Determine the [x, y] coordinate at the center of the cell enclosing the given text.  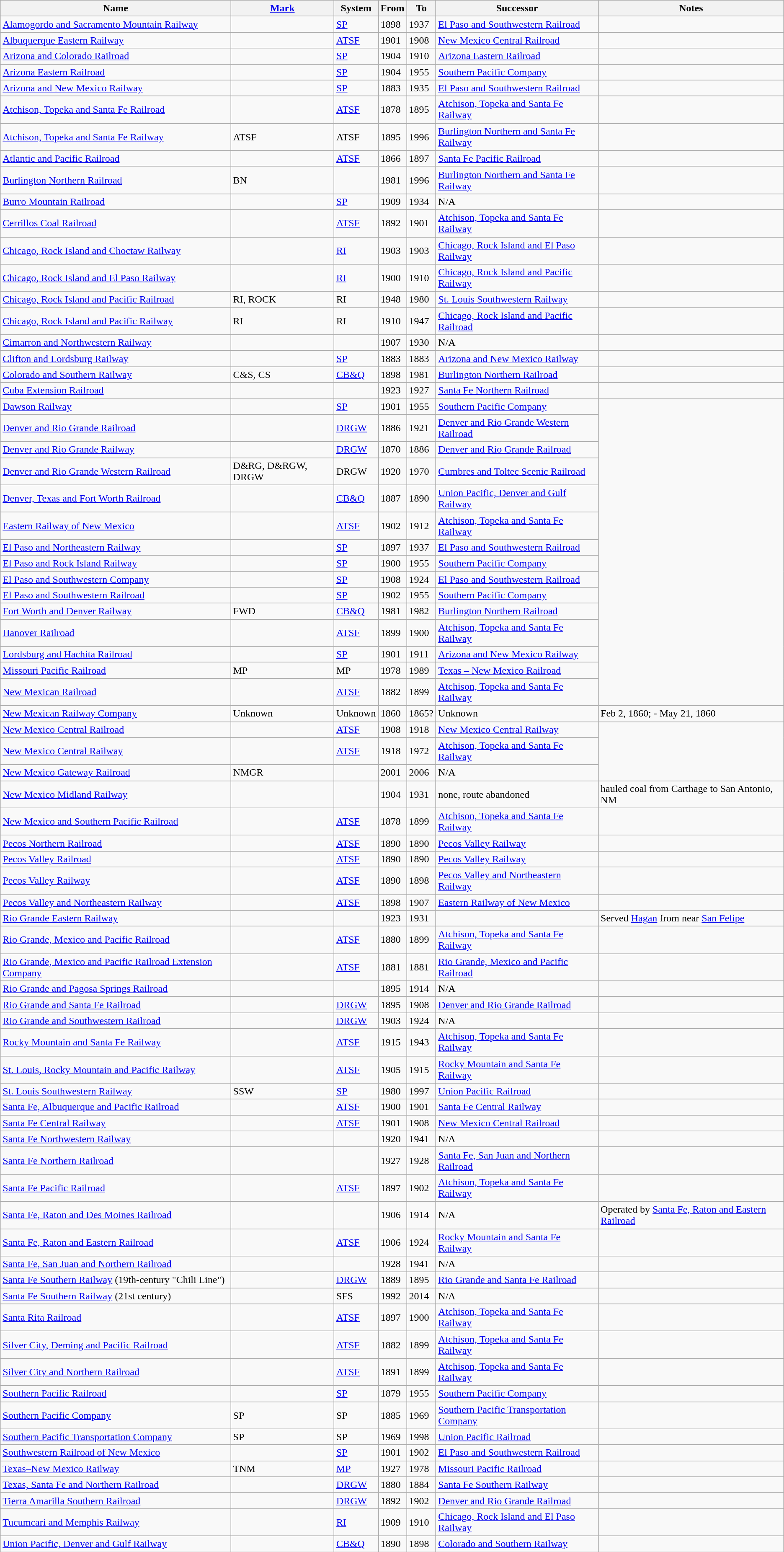
Santa Fe, Raton and Eastern Railroad [116, 1242]
Santa Fe Southern Railway (19th-century "Chili Line") [116, 1280]
Southern Pacific Railroad [116, 1394]
Santa Rita Railroad [116, 1317]
1989 [421, 670]
Clifton and Lordsburg Railway [116, 359]
Silver City, Deming and Pacific Railroad [116, 1345]
Alamogordo and Sacramento Mountain Railway [116, 24]
1982 [421, 611]
Texas, Santa Fe and Northern Railroad [116, 1485]
St. Louis, Rocky Mountain and Pacific Railway [116, 1069]
Atlantic and Pacific Railroad [116, 158]
Chicago, Rock Island and Choctaw Railway [116, 251]
1911 [421, 654]
Rio Grande and Southwestern Railroad [116, 1021]
1860 [392, 714]
Denver, Texas and Fort Worth Railroad [116, 499]
Tierra Amarilla Southern Railroad [116, 1500]
Cimarron and Northwestern Railway [116, 343]
hauled coal from Carthage to San Antonio, NM [691, 794]
New Mexican Railway Company [116, 714]
Texas–New Mexico Railway [116, 1469]
1935 [421, 88]
TNM [282, 1469]
Denver and Rio Grande Railway [116, 450]
Rio Grande and Pagosa Springs Railroad [116, 989]
Operated by Santa Fe, Raton and Eastern Railroad [691, 1215]
Santa Fe Southern Railway [517, 1485]
1879 [392, 1394]
El Paso and Southwestern Company [116, 579]
New Mexican Railroad [116, 692]
1992 [392, 1296]
SFS [356, 1296]
Hanover Railroad [116, 633]
BN [282, 180]
1997 [421, 1091]
Fort Worth and Denver Railway [116, 611]
Rio Grande Eastern Railway [116, 918]
1970 [421, 471]
1948 [392, 300]
2001 [392, 773]
Lordsburg and Hachita Railroad [116, 654]
RI, ROCK [282, 300]
1972 [421, 751]
System [356, 8]
To [421, 8]
2014 [421, 1296]
Santa Fe, Albuquerque and Pacific Railroad [116, 1107]
Santa Fe, Raton and Des Moines Railroad [116, 1215]
1887 [392, 499]
1865? [421, 714]
Dawson Railway [116, 406]
1947 [421, 321]
New Mexico and Southern Pacific Railroad [116, 821]
Cumbres and Toltec Scenic Railroad [517, 471]
1943 [421, 1042]
none, route abandoned [517, 794]
C&S, CS [282, 375]
NMGR [282, 773]
Burro Mountain Railroad [116, 202]
Served Hagan from near San Felipe [691, 918]
Santa Fe Northwestern Railway [116, 1139]
New Mexico Gateway Railroad [116, 773]
Successor [517, 8]
Silver City and Northern Railroad [116, 1372]
1934 [421, 202]
1912 [421, 525]
1998 [421, 1437]
D&RG, D&RGW, DRGW [282, 471]
Cuba Extension Railroad [116, 391]
Pecos Northern Railroad [116, 843]
1891 [392, 1372]
From [392, 8]
El Paso and Rock Island Railway [116, 563]
SSW [282, 1091]
Pecos Valley Railroad [116, 859]
1884 [421, 1485]
Notes [691, 8]
Southwestern Railroad of New Mexico [116, 1453]
1905 [392, 1069]
Texas – New Mexico Railroad [517, 670]
1870 [392, 450]
1866 [392, 158]
Santa Fe Southern Railway (21st century) [116, 1296]
Name [116, 8]
Arizona and Colorado Railroad [116, 56]
El Paso and Northeastern Railway [116, 547]
Feb 2, 1860; - May 21, 1860 [691, 714]
Cerrillos Coal Railroad [116, 223]
Albuquerque Eastern Railway [116, 40]
Mark [282, 8]
1930 [421, 343]
1921 [421, 428]
Tucumcari and Memphis Railway [116, 1522]
Atchison, Topeka and Santa Fe Railroad [116, 110]
FWD [282, 611]
2006 [421, 773]
New Mexico Midland Railway [116, 794]
1885 [392, 1415]
Rio Grande, Mexico and Pacific Railroad Extension Company [116, 967]
1889 [392, 1280]
